Return the [X, Y] coordinate for the center point of the cell that contains the specified text.  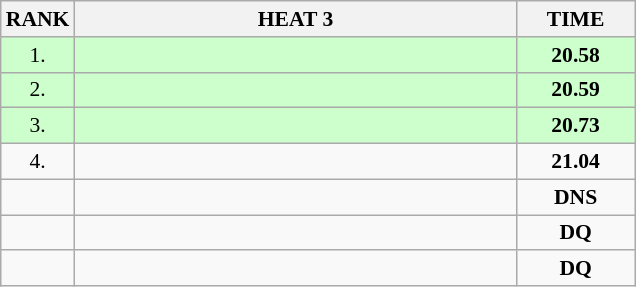
3. [38, 126]
TIME [576, 19]
RANK [38, 19]
21.04 [576, 162]
HEAT 3 [295, 19]
20.59 [576, 90]
DNS [576, 197]
2. [38, 90]
20.73 [576, 126]
1. [38, 55]
4. [38, 162]
20.58 [576, 55]
